Provide the (X, Y) coordinate of the cell's center where the given text is located.  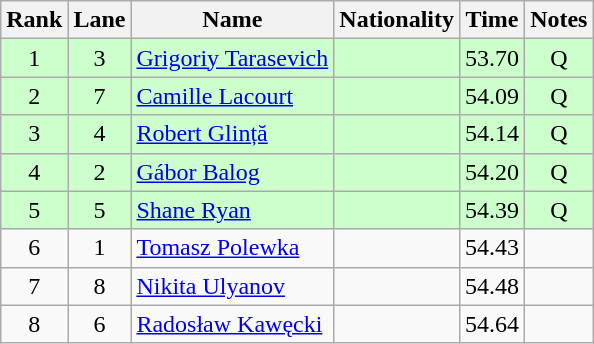
Rank (34, 20)
54.48 (492, 286)
54.39 (492, 210)
Gábor Balog (232, 172)
54.09 (492, 96)
54.43 (492, 248)
Grigoriy Tarasevich (232, 58)
Name (232, 20)
Lane (100, 20)
54.64 (492, 324)
Tomasz Polewka (232, 248)
Radosław Kawęcki (232, 324)
54.20 (492, 172)
Time (492, 20)
54.14 (492, 134)
Notes (559, 20)
Camille Lacourt (232, 96)
Shane Ryan (232, 210)
53.70 (492, 58)
Nationality (397, 20)
Robert Glință (232, 134)
Nikita Ulyanov (232, 286)
